Scan for the cell matching the given text and deliver its [X, Y] coordinate at center. 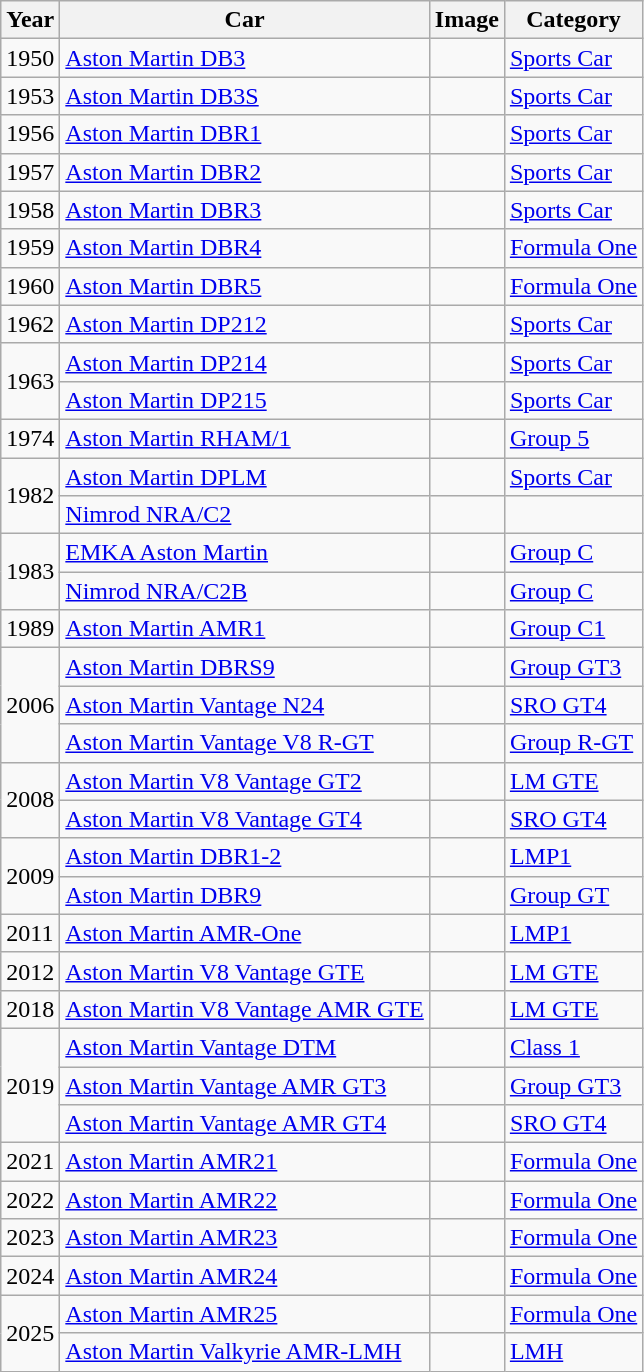
Aston Martin DBR1 [244, 134]
1953 [30, 96]
Aston Martin Vantage DTM [244, 1047]
Aston Martin DP214 [244, 362]
Nimrod NRA/C2 [244, 515]
Aston Martin DBRS9 [244, 667]
Group R-GT [573, 743]
Image [466, 20]
2022 [30, 1200]
Nimrod NRA/C2B [244, 591]
2011 [30, 933]
1983 [30, 572]
2025 [30, 1333]
LMH [573, 1352]
Aston Martin DBR3 [244, 210]
Aston Martin Vantage N24 [244, 705]
1963 [30, 381]
Category [573, 20]
1956 [30, 134]
Aston Martin V8 Vantage GTE [244, 971]
Year [30, 20]
Aston Martin DB3S [244, 96]
Group 5 [573, 438]
Aston Martin AMR22 [244, 1200]
Aston Martin AMR25 [244, 1314]
Aston Martin V8 Vantage GT2 [244, 781]
Aston Martin RHAM/1 [244, 438]
2008 [30, 800]
Aston Martin AMR-One [244, 933]
Aston Martin Valkyrie AMR-LMH [244, 1352]
Class 1 [573, 1047]
Aston Martin DBR4 [244, 248]
Aston Martin DP212 [244, 324]
Aston Martin AMR23 [244, 1238]
1950 [30, 58]
2024 [30, 1276]
1982 [30, 496]
2018 [30, 1009]
Aston Martin AMR21 [244, 1162]
Aston Martin DBR1-2 [244, 857]
1959 [30, 248]
Aston Martin DBR5 [244, 286]
Aston Martin AMR24 [244, 1276]
2009 [30, 876]
Aston Martin Vantage AMR GT4 [244, 1124]
Aston Martin DP215 [244, 400]
1974 [30, 438]
1962 [30, 324]
1989 [30, 629]
Aston Martin DBR9 [244, 895]
Aston Martin AMR1 [244, 629]
1960 [30, 286]
2021 [30, 1162]
Aston Martin Vantage AMR GT3 [244, 1085]
2023 [30, 1238]
2012 [30, 971]
Aston Martin DPLM [244, 477]
Aston Martin DB3 [244, 58]
Group GT [573, 895]
1958 [30, 210]
EMKA Aston Martin [244, 553]
Aston Martin Vantage V8 R-GT [244, 743]
1957 [30, 172]
2019 [30, 1085]
2006 [30, 705]
Aston Martin DBR2 [244, 172]
Group C1 [573, 629]
Car [244, 20]
Aston Martin V8 Vantage AMR GTE [244, 1009]
Aston Martin V8 Vantage GT4 [244, 819]
